Pinpoint the cell where the given text exists, returning its (x, y) midpoint coordinate. 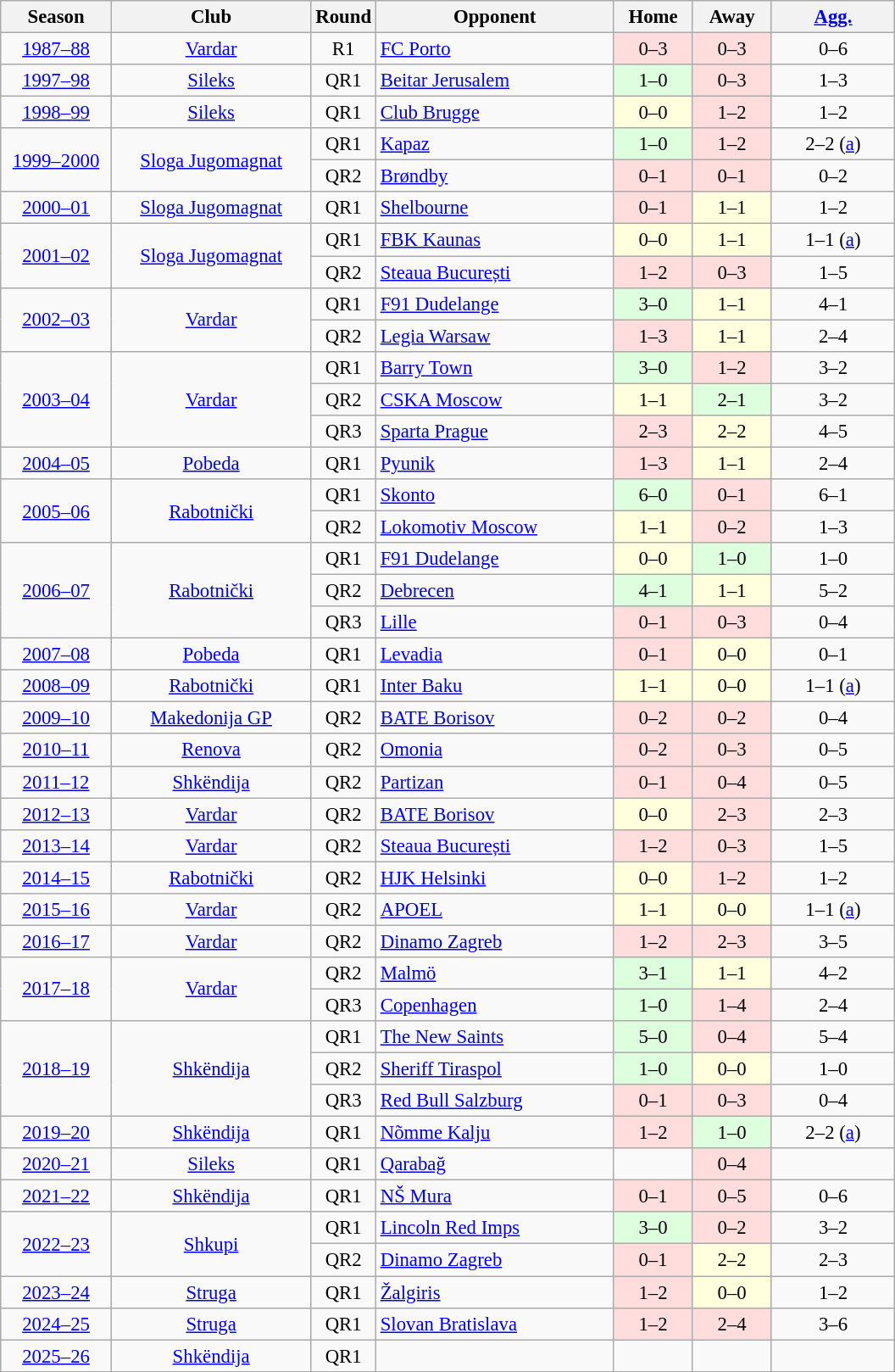
Makedonija GP (211, 718)
5–2 (833, 591)
Agg. (833, 17)
2022–23 (56, 1245)
R1 (343, 49)
Club Brugge (495, 113)
Copenhagen (495, 1005)
Red Bull Salzburg (495, 1101)
2–1 (732, 399)
The New Saints (495, 1037)
2007–08 (56, 655)
Žalgiris (495, 1292)
1987–88 (56, 49)
CSKA Moscow (495, 399)
2021–22 (56, 1196)
Shkupi (211, 1245)
Legia Warsaw (495, 336)
Season (56, 17)
Inter Baku (495, 686)
Sparta Prague (495, 432)
5–0 (653, 1037)
Slovan Bratislava (495, 1324)
2004–05 (56, 463)
APOEL (495, 910)
2012–13 (56, 814)
Beitar Jerusalem (495, 81)
3–6 (833, 1324)
2020–21 (56, 1164)
Round (343, 17)
4–2 (833, 973)
Renova (211, 750)
2005–06 (56, 510)
Skonto (495, 495)
3–1 (653, 973)
Omonia (495, 750)
3–5 (833, 941)
2009–10 (56, 718)
2015–16 (56, 910)
Away (732, 17)
Levadia (495, 655)
2018–19 (56, 1068)
Lincoln Red Imps (495, 1229)
Club (211, 17)
Partizan (495, 782)
5–4 (833, 1037)
HJK Helsinki (495, 878)
1–4 (732, 1005)
Debrecen (495, 591)
2016–17 (56, 941)
1998–99 (56, 113)
FC Porto (495, 49)
Barry Town (495, 367)
2001–02 (56, 256)
NŠ Mura (495, 1196)
1999–2000 (56, 159)
4–5 (833, 432)
2024–25 (56, 1324)
2008–09 (56, 686)
1997–98 (56, 81)
Nõmme Kalju (495, 1133)
Pyunik (495, 463)
2006–07 (56, 590)
Shelbourne (495, 208)
Home (653, 17)
2003–04 (56, 399)
6–1 (833, 495)
2023–24 (56, 1292)
2019–20 (56, 1133)
Kapaz (495, 144)
2000–01 (56, 208)
Lokomotiv Moscow (495, 527)
2013–14 (56, 845)
Malmö (495, 973)
2025–26 (56, 1356)
2014–15 (56, 878)
Sheriff Tiraspol (495, 1069)
2017–18 (56, 989)
Brøndby (495, 176)
2010–11 (56, 750)
Qarabağ (495, 1164)
Opponent (495, 17)
2011–12 (56, 782)
2002–03 (56, 319)
Lille (495, 622)
FBK Kaunas (495, 240)
6–0 (653, 495)
